Search for the cell housing the specified text and yield its (X, Y) center coordinate. 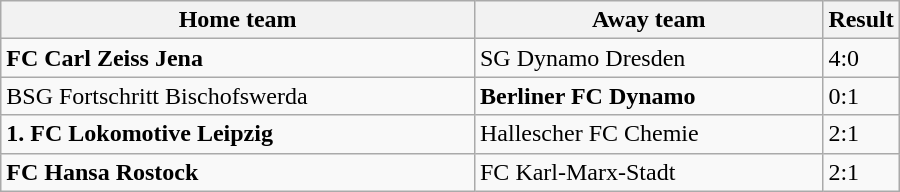
Hallescher FC Chemie (648, 134)
FC Hansa Rostock (238, 172)
Berliner FC Dynamo (648, 96)
Home team (238, 20)
4:0 (861, 58)
Result (861, 20)
BSG Fortschritt Bischofswerda (238, 96)
1. FC Lokomotive Leipzig (238, 134)
0:1 (861, 96)
SG Dynamo Dresden (648, 58)
Away team (648, 20)
FC Karl-Marx-Stadt (648, 172)
FC Carl Zeiss Jena (238, 58)
